Provide the (X, Y) coordinate of the cell's center where the given text is located.  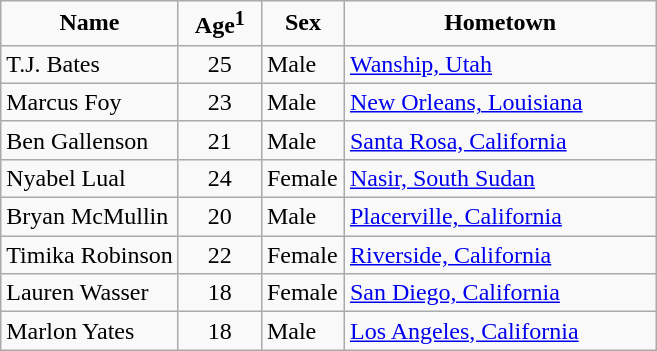
Riverside, California (500, 255)
Ben Gallenson (90, 140)
Sex (302, 24)
24 (220, 178)
22 (220, 255)
Placerville, California (500, 217)
Marcus Foy (90, 102)
Lauren Wasser (90, 293)
New Orleans, Louisiana (500, 102)
Nyabel Lual (90, 178)
Bryan McMullin (90, 217)
Age1 (220, 24)
23 (220, 102)
20 (220, 217)
Hometown (500, 24)
San Diego, California (500, 293)
21 (220, 140)
Timika Robinson (90, 255)
Marlon Yates (90, 331)
Nasir, South Sudan (500, 178)
Name (90, 24)
25 (220, 64)
Los Angeles, California (500, 331)
Wanship, Utah (500, 64)
T.J. Bates (90, 64)
Santa Rosa, California (500, 140)
